Identify which cell holds the provided text, then report its (X, Y) central coordinate. 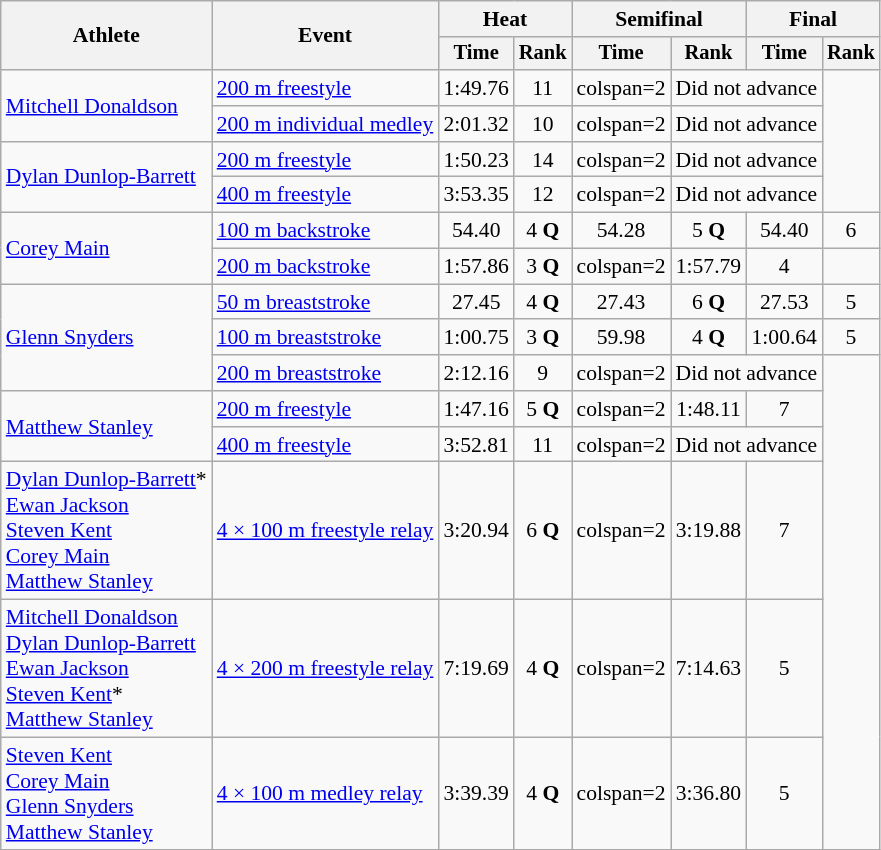
Event (326, 36)
10 (543, 124)
Glenn Snyders (106, 338)
200 m backstroke (326, 267)
12 (543, 195)
3:19.88 (709, 531)
4 × 100 m freestyle relay (326, 531)
Corey Main (106, 248)
27.45 (476, 302)
7:19.69 (476, 669)
7:14.63 (709, 669)
Heat (504, 19)
54.28 (622, 231)
4 (784, 267)
200 m breaststroke (326, 373)
1:48.11 (709, 409)
4 × 200 m freestyle relay (326, 669)
3:20.94 (476, 531)
1:50.23 (476, 160)
1:47.16 (476, 409)
Athlete (106, 36)
1:57.86 (476, 267)
3:39.39 (476, 794)
Steven KentCorey MainGlenn SnydersMatthew Stanley (106, 794)
27.43 (622, 302)
Mitchell Donaldson (106, 106)
2:12.16 (476, 373)
3:53.35 (476, 195)
1:00.75 (476, 338)
100 m breaststroke (326, 338)
1:00.64 (784, 338)
27.53 (784, 302)
4 × 100 m medley relay (326, 794)
Final (812, 19)
Matthew Stanley (106, 426)
Mitchell DonaldsonDylan Dunlop-BarrettEwan JacksonSteven Kent*Matthew Stanley (106, 669)
1:49.76 (476, 88)
Dylan Dunlop-Barrett (106, 178)
6 (851, 231)
14 (543, 160)
100 m backstroke (326, 231)
59.98 (622, 338)
3:52.81 (476, 445)
3:36.80 (709, 794)
Semifinal (660, 19)
Dylan Dunlop-Barrett*Ewan JacksonSteven KentCorey MainMatthew Stanley (106, 531)
1:57.79 (709, 267)
50 m breaststroke (326, 302)
200 m individual medley (326, 124)
2:01.32 (476, 124)
9 (543, 373)
